Capture the cell that displays the provided text and extract its [x, y] central coordinate. 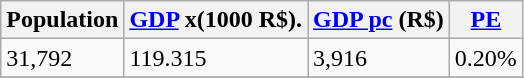
3,916 [379, 58]
0.20% [486, 58]
Population [62, 20]
119.315 [216, 58]
GDP pc (R$) [379, 20]
31,792 [62, 58]
PE [486, 20]
GDP x(1000 R$). [216, 20]
